Scan for the cell matching the given text and deliver its [X, Y] coordinate at center. 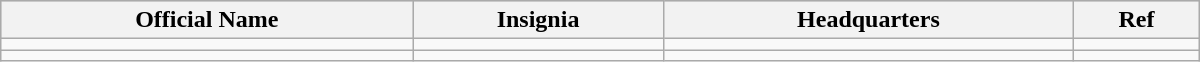
Official Name [207, 20]
Insignia [538, 20]
Ref [1137, 20]
Headquarters [868, 20]
